Find where the given text appears and provide that cell's center as [x, y] coordinate. 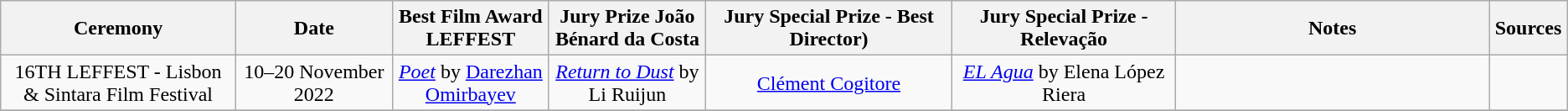
Best Film Award LEFFEST [471, 29]
Notes [1333, 29]
Clément Cogitore [828, 82]
Jury Prize João Bénard da Costa [627, 29]
10–20 November 2022 [313, 82]
EL Agua by Elena López Riera [1064, 82]
Poet by Darezhan Omirbayev [471, 82]
Date [313, 29]
Jury Special Prize - Best Director) [828, 29]
Jury Special Prize - Relevação [1064, 29]
Ceremony [119, 29]
Return to Dust by Li Ruijun [627, 82]
16TH LEFFEST - Lisbon & Sintara Film Festival [119, 82]
Sources [1529, 29]
